Pinpoint the cell where the given text exists, returning its (X, Y) midpoint coordinate. 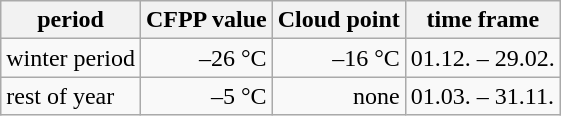
Cloud point (338, 20)
–26 °C (206, 58)
01.03. – 31.11. (482, 96)
none (338, 96)
rest of year (71, 96)
–16 °C (338, 58)
CFPP value (206, 20)
winter period (71, 58)
–5 °C (206, 96)
time frame (482, 20)
01.12. – 29.02. (482, 58)
period (71, 20)
